For the text-containing cell, return its midpoint in [x, y] coordinate format. 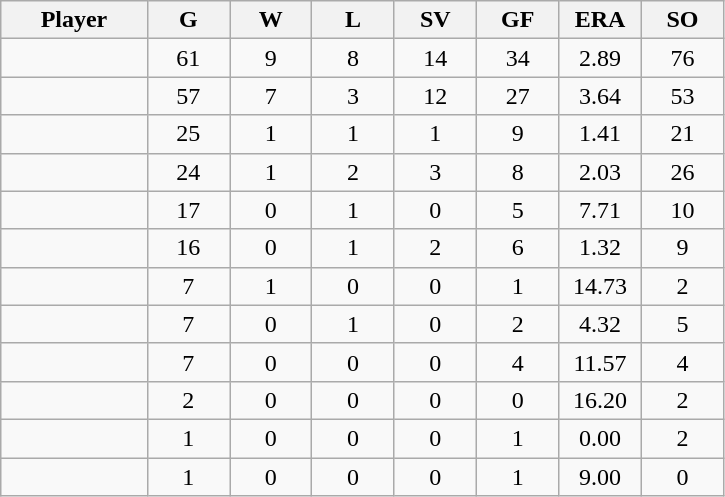
1.41 [600, 134]
16 [188, 248]
61 [188, 58]
G [188, 20]
14 [435, 58]
25 [188, 134]
1.32 [600, 248]
17 [188, 210]
Player [74, 20]
34 [518, 58]
76 [682, 58]
53 [682, 96]
W [271, 20]
21 [682, 134]
ERA [600, 20]
10 [682, 210]
0.00 [600, 438]
4.32 [600, 324]
7.71 [600, 210]
GF [518, 20]
2.03 [600, 172]
14.73 [600, 286]
SO [682, 20]
26 [682, 172]
11.57 [600, 362]
SV [435, 20]
24 [188, 172]
3.64 [600, 96]
57 [188, 96]
9.00 [600, 477]
L [353, 20]
6 [518, 248]
16.20 [600, 400]
27 [518, 96]
2.89 [600, 58]
12 [435, 96]
